Extract the (X, Y) coordinate from the center of the cell holding the provided text.  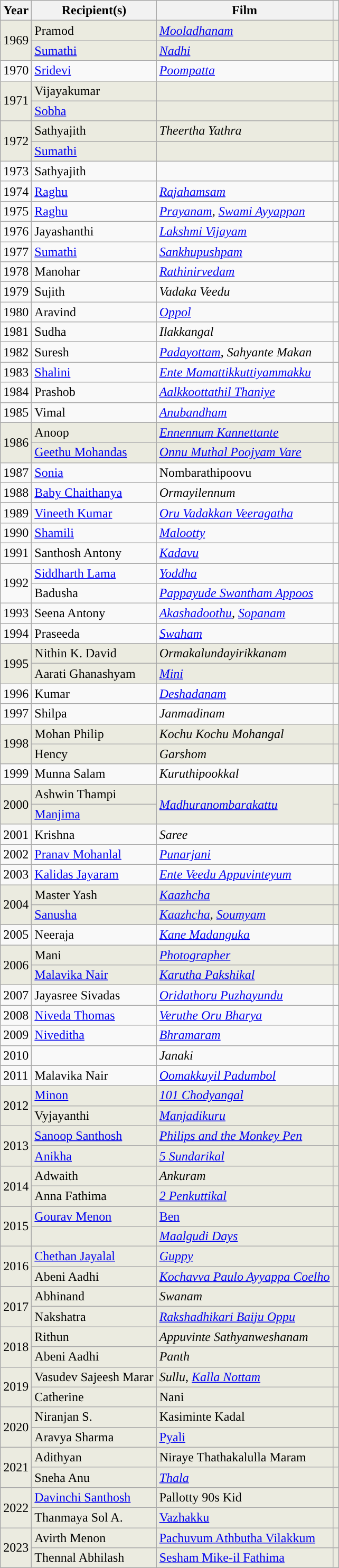
Kane Madanguka (244, 935)
Adithyan (94, 1457)
1986 (16, 442)
Sanoop Santhosh (94, 1136)
Sankhupushpam (244, 252)
2012 (16, 1106)
Niranjan S. (94, 1417)
Baby Chaithanya (94, 493)
Pachuvum Athbutha Vilakkum (244, 1538)
2018 (16, 1347)
Thanmaya Sol A. (94, 1517)
Karutha Pakshikal (244, 975)
Nadhi (244, 51)
Jayashanthi (94, 231)
Yoddha (244, 573)
Shalini (94, 372)
1980 (16, 312)
Prashob (94, 392)
Hency (94, 754)
Manjima (94, 814)
Kochu Kochu Mohangal (244, 734)
Nombarathipoovu (244, 473)
1970 (16, 71)
Ormayilennum (244, 493)
1984 (16, 392)
Kochavva Paulo Ayyappa Coelho (244, 1277)
2001 (16, 834)
Anoop (94, 432)
Rakshadhikari Baiju Oppu (244, 1317)
Onnu Muthal Poojyam Vare (244, 452)
Anikha (94, 1156)
Shamili (94, 533)
Shilpa (94, 714)
Sobha (94, 111)
Sneha Anu (94, 1477)
2014 (16, 1186)
Geethu Mohandas (94, 452)
Rathinirvedam (244, 272)
1982 (16, 352)
Oomakkuyil Padumbol (244, 1075)
Lakshmi Vijayam (244, 231)
Ormakalundayirikkanam (244, 654)
2011 (16, 1075)
Anubandham (244, 412)
Manohar (94, 272)
Mani (94, 955)
1991 (16, 553)
2005 (16, 935)
2004 (16, 905)
Ankuram (244, 1176)
1987 (16, 473)
Janaki (244, 1055)
2002 (16, 854)
Swanam (244, 1297)
1973 (16, 171)
Kumar (94, 694)
Minon (94, 1095)
Davinchi Santhosh (94, 1497)
1975 (16, 211)
Munna Salam (94, 774)
Ilakkangal (244, 332)
Catherine (94, 1397)
Oru Vadakkan Veeragatha (244, 513)
2015 (16, 1226)
Sesham Mike-il Fathima (244, 1558)
1978 (16, 272)
2023 (16, 1548)
1969 (16, 41)
Mohan Philip (94, 734)
Photographer (244, 955)
1974 (16, 191)
Aravya Sharma (94, 1437)
Thala (244, 1477)
2 Penkuttikal (244, 1196)
2016 (16, 1267)
2007 (16, 995)
2009 (16, 1035)
Vijayakumar (94, 91)
Sullu, Kalla Nottam (244, 1377)
Film (244, 11)
1983 (16, 372)
Gourav Menon (94, 1216)
Veruthe Oru Bharya (244, 1015)
Philips and the Monkey Pen (244, 1136)
Santhosh Antony (94, 553)
1995 (16, 664)
Adwaith (94, 1176)
Suresh (94, 352)
Year (16, 11)
Kadavu (244, 553)
Poompatta (244, 71)
1988 (16, 493)
Niveda Thomas (94, 1015)
Vimal (94, 412)
Recipient(s) (94, 11)
Vadaka Veedu (244, 292)
Neeraja (94, 935)
5 Sundarikal (244, 1156)
Chethan Jayalal (94, 1257)
Nithin K. David (94, 654)
Panth (244, 1357)
Pallotty 90s Kid (244, 1497)
Vasudev Sajeesh Marar (94, 1377)
Malootty (244, 533)
Vazhakku (244, 1517)
Akashadoothu, Sopanam (244, 613)
1994 (16, 634)
Rajahamsam (244, 191)
Maalgudi Days (244, 1236)
2020 (16, 1427)
Thennal Abhilash (94, 1558)
2021 (16, 1467)
Sudha (94, 332)
2000 (16, 804)
1976 (16, 231)
Theertha Yathra (244, 131)
Ben (244, 1216)
Rithun (94, 1337)
Jayasree Sivadas (94, 995)
1996 (16, 694)
1997 (16, 714)
Pappayude Swantham Appoos (244, 593)
Kasiminte Kadal (244, 1417)
2019 (16, 1387)
Oridathoru Puzhayundu (244, 995)
2010 (16, 1055)
Anna Fathima (94, 1196)
Kaazhcha (244, 895)
Mini (244, 674)
Kuruthipookkal (244, 774)
Niveditha (94, 1035)
Padayottam, Sahyante Makan (244, 352)
Janmadinam (244, 714)
Oppol (244, 312)
Kaazhcha, Soumyam (244, 915)
2003 (16, 874)
1999 (16, 774)
Kalidas Jayaram (94, 874)
Bhramaram (244, 1035)
Avirth Menon (94, 1538)
Aravind (94, 312)
Pyali (244, 1437)
Krishna (94, 834)
Pranav Mohanlal (94, 854)
Saree (244, 834)
2017 (16, 1307)
Vineeth Kumar (94, 513)
Praseeda (94, 634)
Swaham (244, 634)
Deshadanam (244, 694)
101 Chodyangal (244, 1095)
Ente Mamattikkuttiyammakku (244, 372)
Seena Antony (94, 613)
Prayanam, Swami Ayyappan (244, 211)
Madhuranombarakattu (244, 804)
Siddharth Lama (94, 573)
2006 (16, 965)
1992 (16, 583)
Aalkkoottathil Thaniye (244, 392)
Sujith (94, 292)
Guppy (244, 1257)
Ennennum Kannettante (244, 432)
Mooladhanam (244, 31)
2022 (16, 1507)
Manjadikuru (244, 1116)
1981 (16, 332)
Appuvinte Sathyanweshanam (244, 1337)
1972 (16, 141)
Sanusha (94, 915)
2013 (16, 1146)
1985 (16, 412)
Ente Veedu Appuvinteyum (244, 874)
Master Yash (94, 895)
1989 (16, 513)
Punarjani (244, 854)
Sridevi (94, 71)
1977 (16, 252)
Ashwin Thampi (94, 794)
Garshom (244, 754)
Badusha (94, 593)
Niraye Thathakalulla Maram (244, 1457)
2008 (16, 1015)
Abhinand (94, 1297)
1990 (16, 533)
1979 (16, 292)
Nani (244, 1397)
1993 (16, 613)
Aarati Ghanashyam (94, 674)
1971 (16, 101)
Nakshatra (94, 1317)
Sonia (94, 473)
Vyjayanthi (94, 1116)
Pramod (94, 31)
1998 (16, 744)
